Return [X, Y] of the center of cell containing provided text 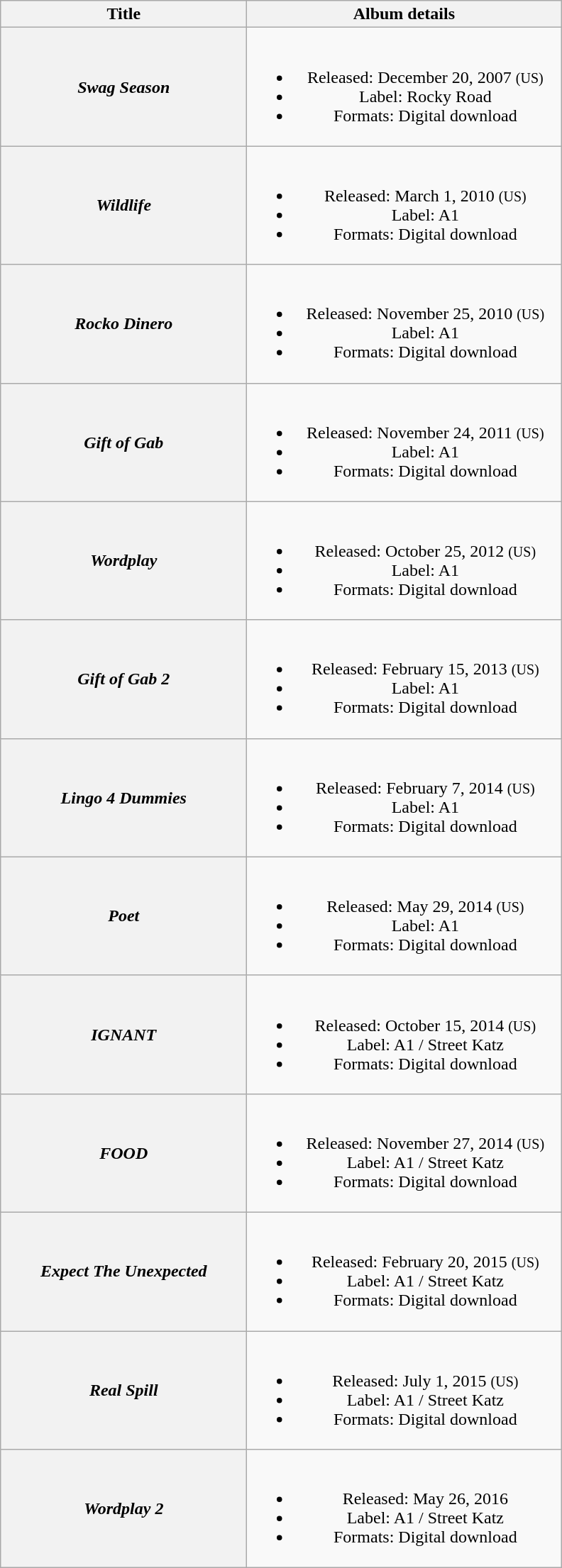
FOOD [123, 1153]
Released: May 26, 2016Label: A1 / Street KatzFormats: Digital download [404, 1509]
Gift of Gab 2 [123, 679]
Poet [123, 916]
Album details [404, 14]
Wildlife [123, 206]
Released: December 20, 2007 (US)Label: Rocky RoadFormats: Digital download [404, 87]
Released: February 15, 2013 (US)Label: A1Formats: Digital download [404, 679]
IGNANT [123, 1034]
Title [123, 14]
Swag Season [123, 87]
Released: November 27, 2014 (US)Label: A1 / Street KatzFormats: Digital download [404, 1153]
Released: October 25, 2012 (US)Label: A1Formats: Digital download [404, 560]
Wordplay 2 [123, 1509]
Released: February 20, 2015 (US)Label: A1 / Street KatzFormats: Digital download [404, 1271]
Wordplay [123, 560]
Released: October 15, 2014 (US)Label: A1 / Street KatzFormats: Digital download [404, 1034]
Released: November 25, 2010 (US)Label: A1Formats: Digital download [404, 323]
Released: July 1, 2015 (US)Label: A1 / Street KatzFormats: Digital download [404, 1390]
Lingo 4 Dummies [123, 797]
Expect The Unexpected [123, 1271]
Gift of Gab [123, 443]
Released: November 24, 2011 (US)Label: A1Formats: Digital download [404, 443]
Real Spill [123, 1390]
Released: March 1, 2010 (US)Label: A1Formats: Digital download [404, 206]
Rocko Dinero [123, 323]
Released: May 29, 2014 (US)Label: A1Formats: Digital download [404, 916]
Released: February 7, 2014 (US)Label: A1Formats: Digital download [404, 797]
